From the cell containing the given text, extract its center point as [X, Y] coordinate. 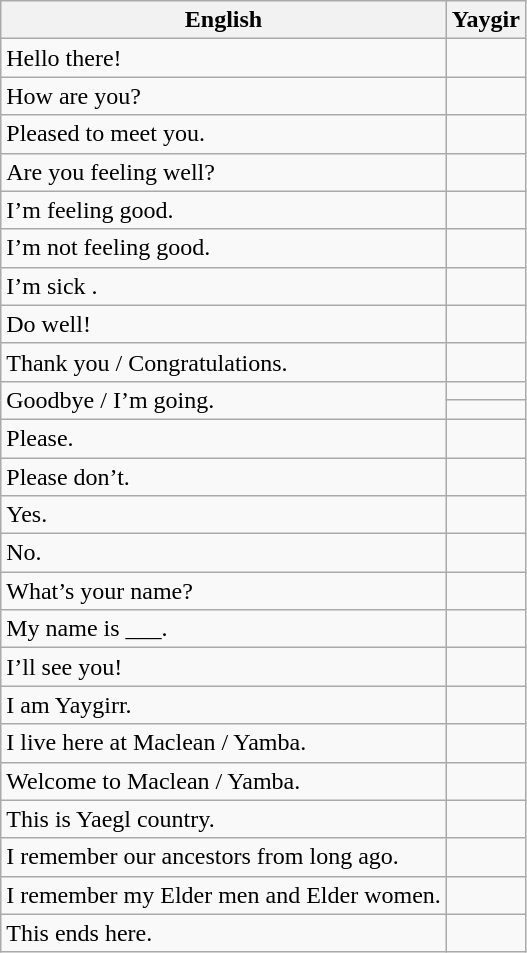
Yaygir [486, 20]
Are you feeling well? [224, 172]
No. [224, 553]
Please. [224, 438]
This ends here. [224, 933]
Yes. [224, 515]
Do well! [224, 324]
How are you? [224, 96]
I’m not feeling good. [224, 248]
I remember my Elder men and Elder women. [224, 895]
I’m sick . [224, 286]
My name is ___. [224, 629]
Thank you / Congratulations. [224, 362]
I’ll see you! [224, 667]
This is Yaegl country. [224, 819]
I remember our ancestors from long ago. [224, 857]
What’s your name? [224, 591]
I live here at Maclean / Yamba. [224, 743]
English [224, 20]
Hello there! [224, 58]
I am Yaygirr. [224, 705]
Pleased to meet you. [224, 134]
Welcome to Maclean / Yamba. [224, 781]
Please don’t. [224, 477]
Goodbye / I’m going. [224, 400]
I’m feeling good. [224, 210]
